Scan for the cell matching the given text and deliver its (X, Y) coordinate at center. 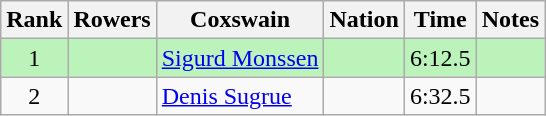
Coxswain (240, 20)
6:12.5 (440, 58)
Rank (34, 20)
Notes (510, 20)
Sigurd Monssen (240, 58)
Rowers (112, 20)
1 (34, 58)
Denis Sugrue (240, 96)
6:32.5 (440, 96)
Nation (364, 20)
2 (34, 96)
Time (440, 20)
